Scan for the cell matching the given text and deliver its [x, y] coordinate at center. 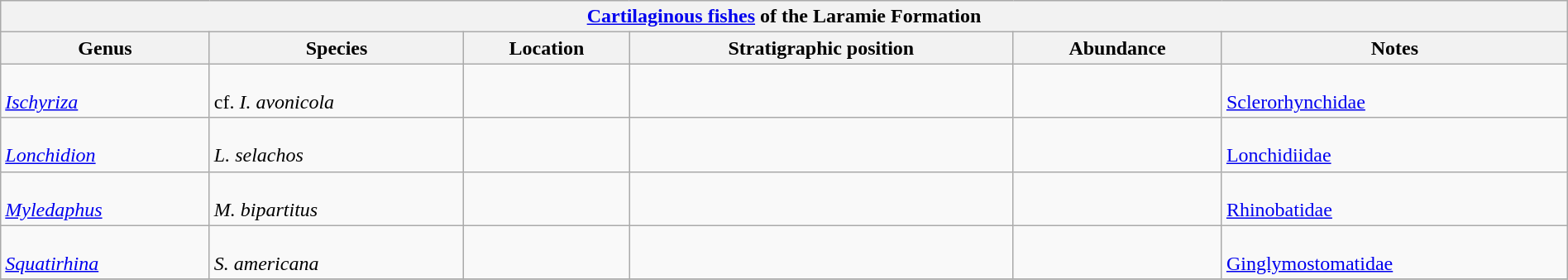
cf. I. avonicola [337, 91]
Notes [1394, 48]
Location [547, 48]
Lonchidiidae [1394, 144]
Cartilaginous fishes of the Laramie Formation [784, 17]
Ginglymostomatidae [1394, 252]
L. selachos [337, 144]
Genus [106, 48]
Abundance [1118, 48]
Rhinobatidae [1394, 199]
Species [337, 48]
Ischyriza [106, 91]
Myledaphus [106, 199]
M. bipartitus [337, 199]
Sclerorhynchidae [1394, 91]
Squatirhina [106, 252]
Lonchidion [106, 144]
Stratigraphic position [821, 48]
S. americana [337, 252]
